Provide the [X, Y] coordinate of the cell's center where the given text is located.  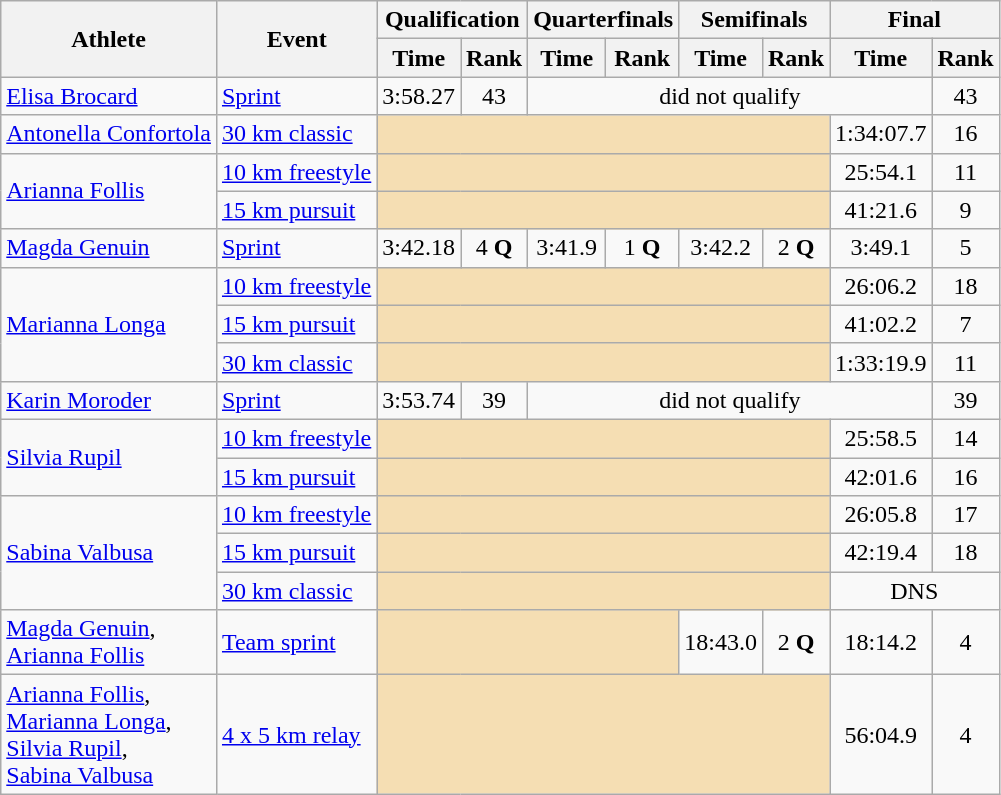
Arianna Follis, Marianna Longa, Silvia Rupil, Sabina Valbusa [109, 734]
3:53.74 [419, 400]
25:58.5 [881, 438]
3:42.2 [721, 248]
Athlete [109, 39]
25:54.1 [881, 172]
41:21.6 [881, 210]
Marianna Longa [109, 324]
56:04.9 [881, 734]
1 Q [642, 248]
5 [966, 248]
26:05.8 [881, 515]
3:58.27 [419, 96]
Team sprint [296, 642]
Event [296, 39]
26:06.2 [881, 286]
Karin Moroder [109, 400]
42:19.4 [881, 553]
Final [915, 20]
1:33:19.9 [881, 362]
Sabina Valbusa [109, 553]
Quarterfinals [604, 20]
7 [966, 324]
Magda Genuin, Arianna Follis [109, 642]
9 [966, 210]
4 Q [494, 248]
1:34:07.7 [881, 134]
18:14.2 [881, 642]
41:02.2 [881, 324]
Silvia Rupil [109, 457]
4 x 5 km relay [296, 734]
14 [966, 438]
42:01.6 [881, 477]
Semifinals [754, 20]
Qualification [452, 20]
Magda Genuin [109, 248]
18:43.0 [721, 642]
Arianna Follis [109, 191]
3:42.18 [419, 248]
DNS [915, 591]
3:49.1 [881, 248]
3:41.9 [567, 248]
Antonella Confortola [109, 134]
17 [966, 515]
Elisa Brocard [109, 96]
